Provide the [x, y] coordinate of the cell's center where the given text is located.  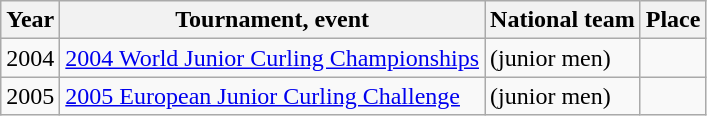
Place [673, 20]
2004 [30, 58]
Tournament, event [272, 20]
National team [563, 20]
2005 [30, 96]
2004 World Junior Curling Championships [272, 58]
Year [30, 20]
2005 European Junior Curling Challenge [272, 96]
